From the cell containing the given text, extract its center point as (X, Y) coordinate. 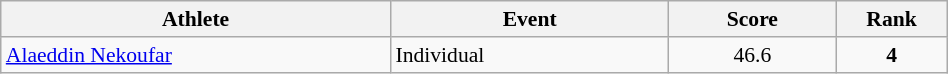
Event (529, 19)
Rank (892, 19)
Score (752, 19)
Alaeddin Nekoufar (196, 55)
Athlete (196, 19)
4 (892, 55)
46.6 (752, 55)
Individual (529, 55)
